Find where the given text appears and provide that cell's center as (x, y) coordinate. 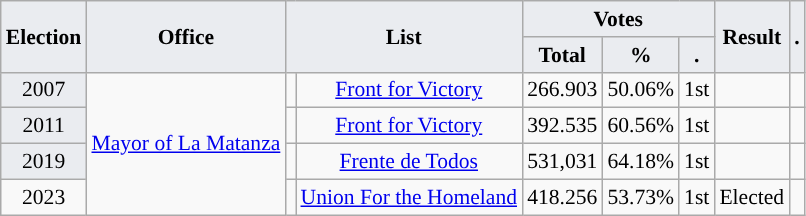
2019 (44, 162)
60.56% (640, 126)
Elected (752, 197)
Votes (618, 19)
53.73% (640, 197)
392.535 (562, 126)
2023 (44, 197)
Total (562, 55)
418.256 (562, 197)
2007 (44, 90)
2011 (44, 126)
64.18% (640, 162)
Mayor of La Matanza (186, 143)
Result (752, 36)
List (404, 36)
50.06% (640, 90)
531,031 (562, 162)
% (640, 55)
Office (186, 36)
266.903 (562, 90)
Frente de Todos (410, 162)
Election (44, 36)
Union For the Homeland (410, 197)
